For the text-containing cell, return its midpoint in (X, Y) coordinate format. 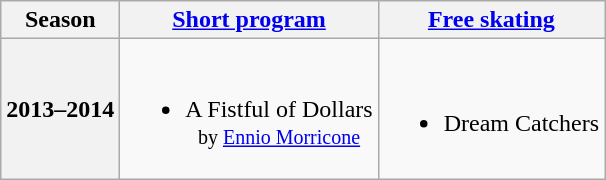
Free skating (491, 20)
A Fistful of Dollars by Ennio Morricone (249, 109)
Season (60, 20)
Short program (249, 20)
2013–2014 (60, 109)
Dream Catchers (491, 109)
